Pinpoint the cell where the given text exists, returning its (X, Y) midpoint coordinate. 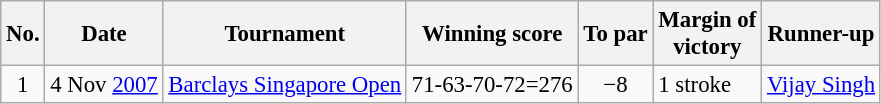
Runner-up (822, 34)
Vijay Singh (822, 85)
4 Nov 2007 (104, 85)
Margin ofvictory (708, 34)
Date (104, 34)
71-63-70-72=276 (492, 85)
1 stroke (708, 85)
No. (23, 34)
−8 (616, 85)
1 (23, 85)
Winning score (492, 34)
Barclays Singapore Open (284, 85)
Tournament (284, 34)
To par (616, 34)
